Determine the [x, y] coordinate at the center of the cell enclosing the given text.  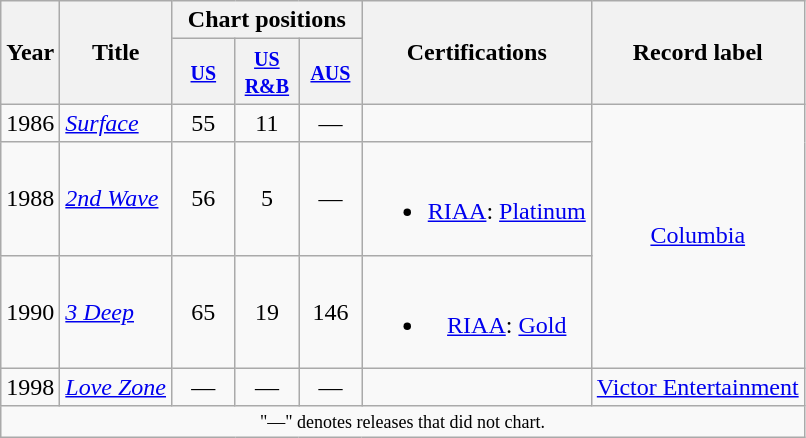
Columbia [698, 236]
US [204, 72]
Victor Entertainment [698, 387]
RIAA: Platinum [476, 198]
1990 [30, 312]
11 [267, 123]
Chart positions [268, 20]
1988 [30, 198]
RIAA: Gold [476, 312]
Certifications [476, 52]
19 [267, 312]
1998 [30, 387]
55 [204, 123]
Surface [116, 123]
5 [267, 198]
1986 [30, 123]
"—" denotes releases that did not chart. [402, 422]
3 Deep [116, 312]
2nd Wave [116, 198]
65 [204, 312]
Love Zone [116, 387]
US R&B [267, 72]
AUS [331, 72]
Record label [698, 52]
Title [116, 52]
Year [30, 52]
56 [204, 198]
146 [331, 312]
